From the cell containing the given text, extract its center point as [X, Y] coordinate. 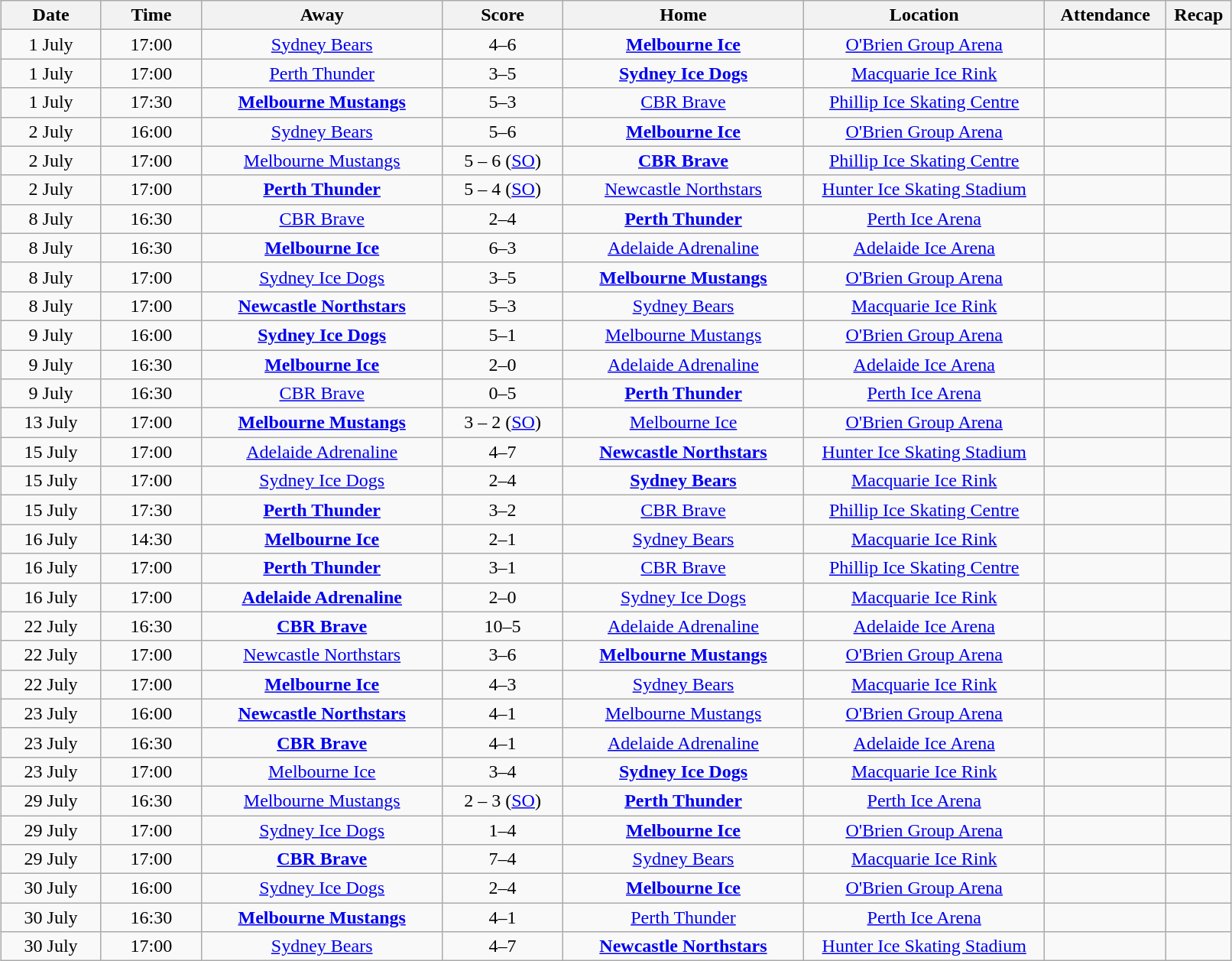
0–5 [503, 394]
6–3 [503, 248]
7–4 [503, 859]
Score [503, 15]
4–3 [503, 684]
10–5 [503, 626]
1–4 [503, 830]
3–1 [503, 568]
Home [683, 15]
5 – 4 (SO) [503, 190]
14:30 [151, 539]
13 July [50, 423]
3 – 2 (SO) [503, 423]
4–6 [503, 44]
Away [323, 15]
Location [925, 15]
2–1 [503, 539]
2 – 3 (SO) [503, 800]
3–2 [503, 510]
5–1 [503, 335]
3–6 [503, 655]
Recap [1198, 15]
5 – 6 (SO) [503, 161]
5–6 [503, 131]
3–4 [503, 771]
Date [50, 15]
Attendance [1105, 15]
Time [151, 15]
